Capture the cell that displays the provided text and extract its (X, Y) central coordinate. 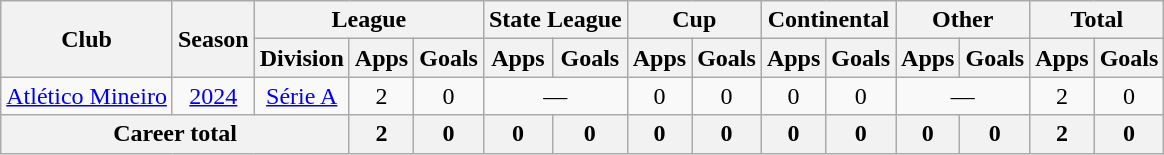
Série A (302, 96)
Club (87, 39)
Atlético Mineiro (87, 96)
Career total (176, 134)
Division (302, 58)
League (368, 20)
Other (963, 20)
2024 (213, 96)
Total (1097, 20)
Cup (694, 20)
Season (213, 39)
Continental (828, 20)
State League (555, 20)
